Determine the (x, y) coordinate at the center of the cell enclosing the given text.  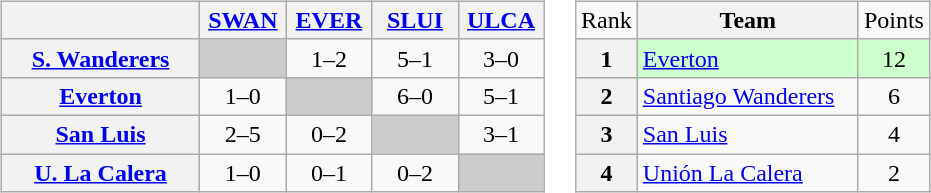
Unión La Calera (748, 173)
3–0 (501, 58)
3–1 (501, 134)
0–1 (329, 173)
EVER (329, 20)
6 (894, 96)
Points (894, 20)
6–0 (415, 96)
ULCA (501, 20)
1 (607, 58)
SLUI (415, 20)
U. La Calera (100, 173)
1–2 (329, 58)
Rank (607, 20)
2–5 (243, 134)
Santiago Wanderers (748, 96)
3 (607, 134)
SWAN (243, 20)
12 (894, 58)
Team (748, 20)
S. Wanderers (100, 58)
